Identify which cell holds the provided text, then report its (x, y) central coordinate. 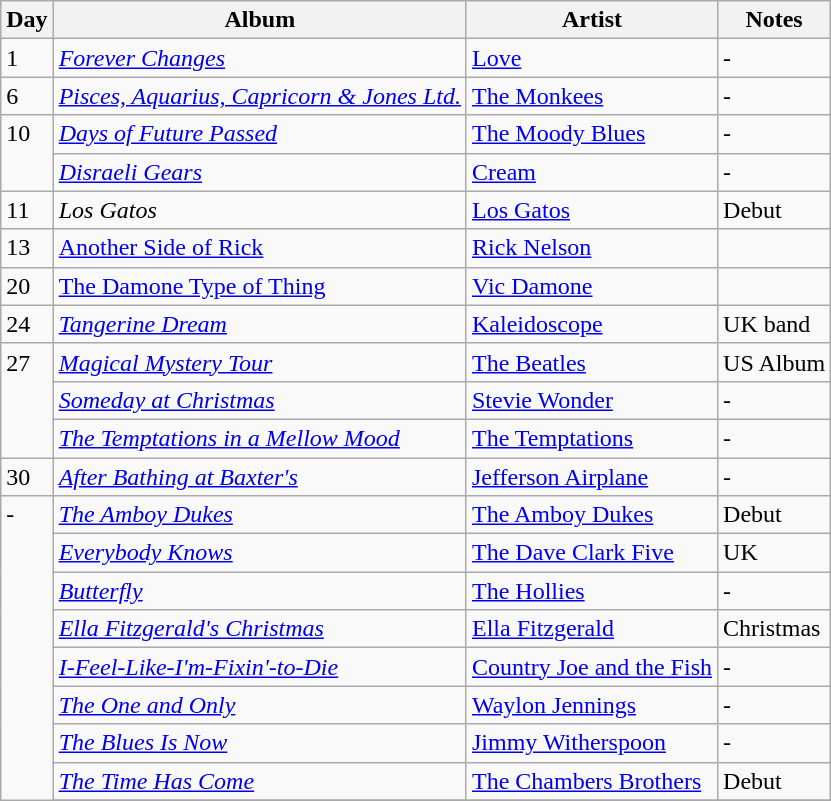
Artist (592, 20)
Rick Nelson (592, 248)
The Damone Type of Thing (260, 286)
24 (27, 324)
US Album (774, 362)
Jimmy Witherspoon (592, 743)
The Chambers Brothers (592, 781)
The Hollies (592, 591)
The Beatles (592, 362)
Tangerine Dream (260, 324)
Notes (774, 20)
10 (27, 153)
Forever Changes (260, 58)
Vic Damone (592, 286)
Ella Fitzgerald's Christmas (260, 629)
After Bathing at Baxter's (260, 477)
Ella Fitzgerald (592, 629)
Stevie Wonder (592, 400)
Day (27, 20)
The Temptations in a Mellow Mood (260, 438)
1 (27, 58)
The Blues Is Now (260, 743)
6 (27, 96)
Everybody Knows (260, 553)
Disraeli Gears (260, 172)
Cream (592, 172)
The Monkees (592, 96)
Another Side of Rick (260, 248)
The Time Has Come (260, 781)
Pisces, Aquarius, Capricorn & Jones Ltd. (260, 96)
Country Joe and the Fish (592, 667)
The Dave Clark Five (592, 553)
Waylon Jennings (592, 705)
13 (27, 248)
30 (27, 477)
The Temptations (592, 438)
The One and Only (260, 705)
Love (592, 58)
I-Feel-Like-I'm-Fixin'-to-Die (260, 667)
UK (774, 553)
Kaleidoscope (592, 324)
The Moody Blues (592, 134)
Jefferson Airplane (592, 477)
11 (27, 210)
20 (27, 286)
Days of Future Passed (260, 134)
Magical Mystery Tour (260, 362)
Album (260, 20)
UK band (774, 324)
27 (27, 400)
Christmas (774, 629)
Someday at Christmas (260, 400)
Butterfly (260, 591)
